Search for the cell housing the specified text and yield its [x, y] center coordinate. 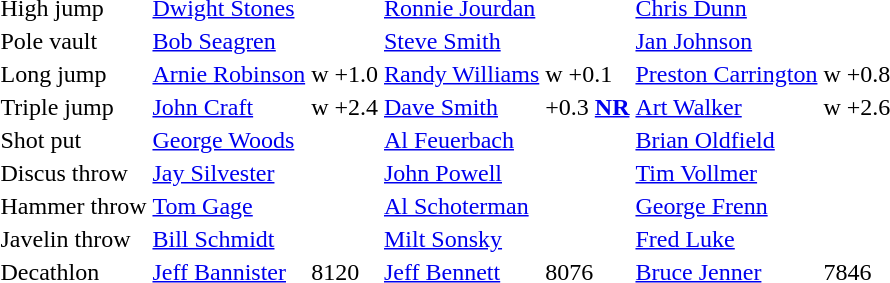
Dave Smith [462, 107]
Preston Carrington [726, 74]
John Craft [229, 107]
Bob Seagren [229, 41]
Jay Silvester [229, 173]
Brian Oldfield [726, 140]
+0.3 NR [588, 107]
w +1.0 [345, 74]
John Powell [462, 173]
Al Feuerbach [462, 140]
Tom Gage [229, 206]
w +0.1 [588, 74]
Steve Smith [462, 41]
George Woods [229, 140]
Arnie Robinson [229, 74]
Jan Johnson [726, 41]
Bill Schmidt [229, 239]
Tim Vollmer [726, 173]
Milt Sonsky [462, 239]
George Frenn [726, 206]
Randy Williams [462, 74]
Al Schoterman [462, 206]
w +2.4 [345, 107]
Art Walker [726, 107]
Fred Luke [726, 239]
